Determine the [X, Y] coordinate at the center of the cell enclosing the given text.  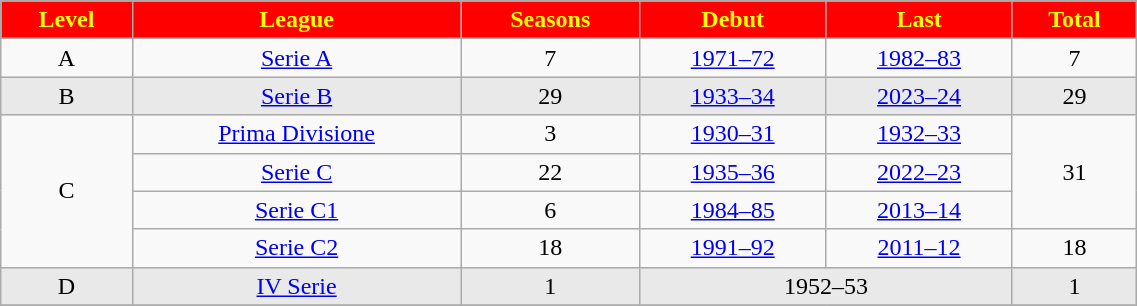
1952–53 [826, 286]
2013–14 [919, 210]
2023–24 [919, 96]
1932–33 [919, 134]
1991–92 [733, 248]
1935–36 [733, 172]
League [296, 20]
Serie C2 [296, 248]
Serie B [296, 96]
B [66, 96]
Total [1074, 20]
C [66, 191]
Serie C [296, 172]
Debut [733, 20]
1933–34 [733, 96]
1930–31 [733, 134]
Serie A [296, 58]
22 [550, 172]
1982–83 [919, 58]
31 [1074, 172]
D [66, 286]
2022–23 [919, 172]
1971–72 [733, 58]
Level [66, 20]
2011–12 [919, 248]
IV Serie [296, 286]
A [66, 58]
3 [550, 134]
1984–85 [733, 210]
Last [919, 20]
Prima Divisione [296, 134]
Serie C1 [296, 210]
6 [550, 210]
Seasons [550, 20]
